Return the [x, y] coordinate for the center point of the cell that contains the specified text.  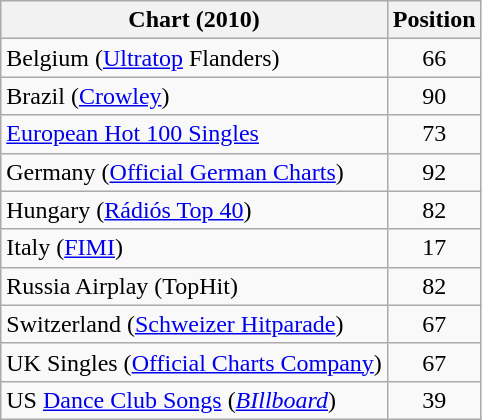
Russia Airplay (TopHit) [194, 286]
Hungary (Rádiós Top 40) [194, 210]
Position [434, 20]
Germany (Official German Charts) [194, 172]
66 [434, 58]
90 [434, 96]
73 [434, 134]
European Hot 100 Singles [194, 134]
Switzerland (Schweizer Hitparade) [194, 324]
US Dance Club Songs (BIllboard) [194, 400]
UK Singles (Official Charts Company) [194, 362]
39 [434, 400]
Chart (2010) [194, 20]
Italy (FIMI) [194, 248]
Brazil (Crowley) [194, 96]
92 [434, 172]
Belgium (Ultratop Flanders) [194, 58]
17 [434, 248]
